Search for the cell housing the specified text and yield its (x, y) center coordinate. 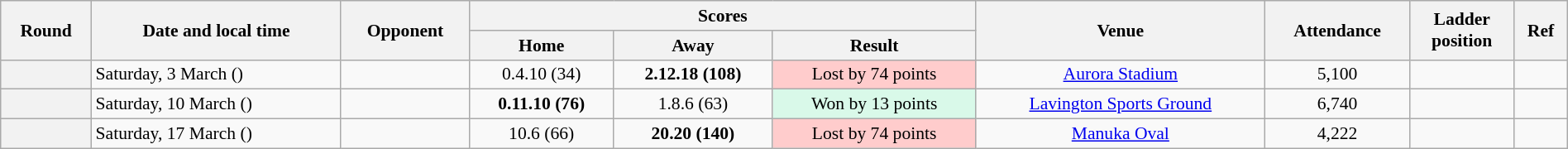
Manuka Oval (1120, 134)
Scores (723, 16)
0.4.10 (34) (542, 74)
Away (693, 46)
10.6 (66) (542, 134)
Venue (1120, 30)
Saturday, 10 March () (217, 104)
Lavington Sports Ground (1120, 104)
5,100 (1338, 74)
20.20 (140) (693, 134)
Ladderposition (1462, 30)
Home (542, 46)
6,740 (1338, 104)
Ref (1541, 30)
4,222 (1338, 134)
Result (874, 46)
Attendance (1338, 30)
Date and local time (217, 30)
Aurora Stadium (1120, 74)
Round (46, 30)
Saturday, 3 March () (217, 74)
Won by 13 points (874, 104)
Saturday, 17 March () (217, 134)
2.12.18 (108) (693, 74)
Opponent (405, 30)
0.11.10 (76) (542, 104)
1.8.6 (63) (693, 104)
